Detect which cell encompasses the target text, then output its (x, y) center coordinate. 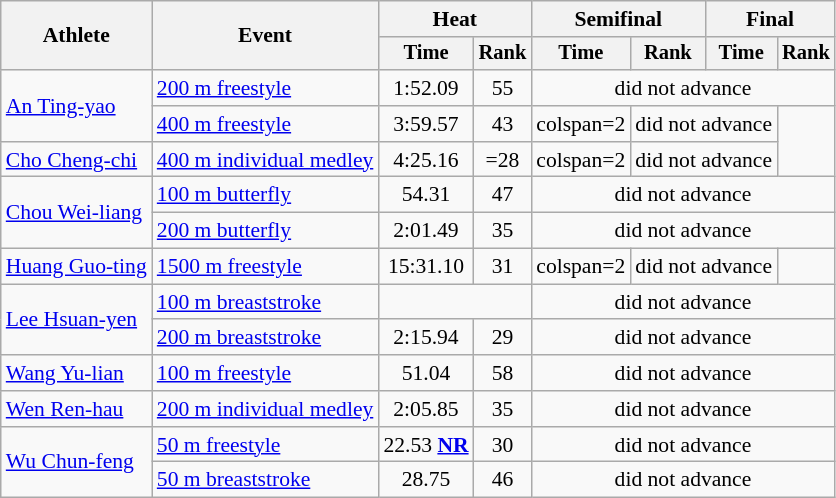
=28 (503, 160)
2:01.49 (426, 231)
55 (503, 88)
400 m individual medley (266, 160)
Chou Wei-liang (76, 212)
46 (503, 480)
22.53 NR (426, 445)
54.31 (426, 195)
Athlete (76, 36)
50 m freestyle (266, 445)
200 m individual medley (266, 409)
200 m freestyle (266, 88)
1500 m freestyle (266, 267)
Huang Guo-ting (76, 267)
200 m butterfly (266, 231)
Wu Chun-feng (76, 462)
Wang Yu-lian (76, 373)
51.04 (426, 373)
50 m breaststroke (266, 480)
31 (503, 267)
100 m breaststroke (266, 302)
1:52.09 (426, 88)
29 (503, 338)
30 (503, 445)
An Ting-yao (76, 106)
400 m freestyle (266, 124)
Event (266, 36)
47 (503, 195)
43 (503, 124)
Semifinal (618, 19)
Lee Hsuan-yen (76, 320)
28.75 (426, 480)
100 m freestyle (266, 373)
4:25.16 (426, 160)
3:59.57 (426, 124)
Heat (454, 19)
2:15.94 (426, 338)
15:31.10 (426, 267)
2:05.85 (426, 409)
100 m butterfly (266, 195)
200 m breaststroke (266, 338)
Wen Ren-hau (76, 409)
Cho Cheng-chi (76, 160)
Final (770, 19)
58 (503, 373)
